Scan for the cell matching the given text and deliver its [x, y] coordinate at center. 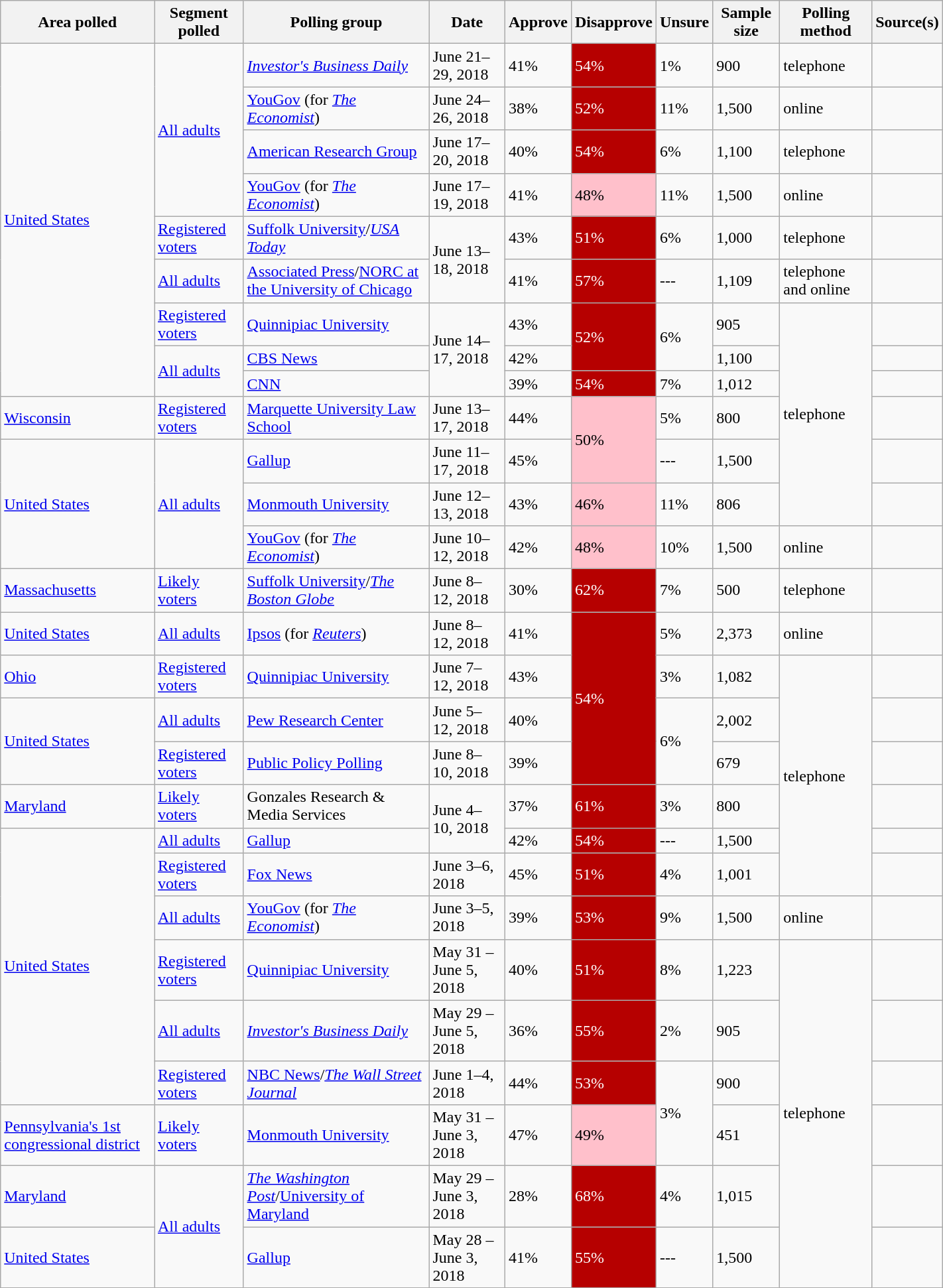
Sample size [747, 23]
Date [467, 23]
Segment polled [199, 23]
61% [613, 806]
451 [747, 1135]
June 4–10, 2018 [467, 818]
May 29 – June 3, 2018 [467, 1196]
June 3–5, 2018 [467, 918]
1% [684, 65]
28% [538, 1196]
May 28 – June 3, 2018 [467, 1257]
Fox News [336, 874]
June 8–10, 2018 [467, 763]
1,223 [747, 970]
Source(s) [907, 23]
679 [747, 763]
Approve [538, 23]
1,109 [747, 281]
The Washington Post/University of Maryland [336, 1196]
Polling method [826, 23]
1,001 [747, 874]
May 29 – June 5, 2018 [467, 1031]
Disapprove [613, 23]
May 31 – June 3, 2018 [467, 1135]
36% [538, 1031]
June 7–12, 2018 [467, 676]
June 14–17, 2018 [467, 349]
June 12–13, 2018 [467, 504]
1,015 [747, 1196]
Suffolk University/USA Today [336, 237]
500 [747, 590]
June 1–4, 2018 [467, 1082]
Pew Research Center [336, 720]
NBC News/The Wall Street Journal [336, 1082]
June 17–19, 2018 [467, 195]
Area polled [78, 23]
Associated Press/NORC at the University of Chicago [336, 281]
Ohio [78, 676]
June 10–12, 2018 [467, 548]
10% [684, 548]
Public Policy Polling [336, 763]
June 5–12, 2018 [467, 720]
Unsure [684, 23]
June 11–17, 2018 [467, 460]
CBS News [336, 358]
47% [538, 1135]
9% [684, 918]
Ipsos (for Reuters) [336, 634]
806 [747, 504]
June 17–20, 2018 [467, 151]
57% [613, 281]
June 3–6, 2018 [467, 874]
46% [613, 504]
Polling group [336, 23]
Pennsylvania's 1st congressional district [78, 1135]
49% [613, 1135]
June 13–18, 2018 [467, 259]
62% [613, 590]
8% [684, 970]
Suffolk University/The Boston Globe [336, 590]
Massachusetts [78, 590]
CNN [336, 383]
Marquette University Law School [336, 418]
1,082 [747, 676]
37% [538, 806]
2,002 [747, 720]
American Research Group [336, 151]
June 21–29, 2018 [467, 65]
68% [613, 1196]
50% [613, 439]
1,012 [747, 383]
30% [538, 590]
May 31 – June 5, 2018 [467, 970]
38% [538, 109]
2% [684, 1031]
2,373 [747, 634]
telephone and online [826, 281]
1,000 [747, 237]
June 24–26, 2018 [467, 109]
Gonzales Research & Media Services [336, 806]
Wisconsin [78, 418]
June 13–17, 2018 [467, 418]
